Capture the cell that displays the provided text and extract its (x, y) central coordinate. 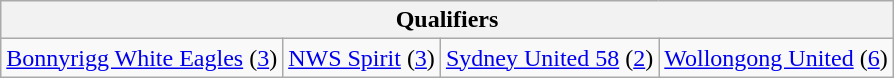
Wollongong United (6) (776, 58)
NWS Spirit (3) (362, 58)
Sydney United 58 (2) (549, 58)
Bonnyrigg White Eagles (3) (142, 58)
Qualifiers (447, 20)
